Find where the given text appears and provide that cell's center as (x, y) coordinate. 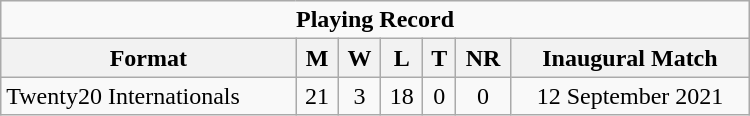
T (440, 58)
W (359, 58)
3 (359, 96)
12 September 2021 (630, 96)
18 (402, 96)
Twenty20 Internationals (148, 96)
Playing Record (375, 20)
M (317, 58)
L (402, 58)
Format (148, 58)
21 (317, 96)
NR (484, 58)
Inaugural Match (630, 58)
